Detect which cell encompasses the target text, then output its (X, Y) center coordinate. 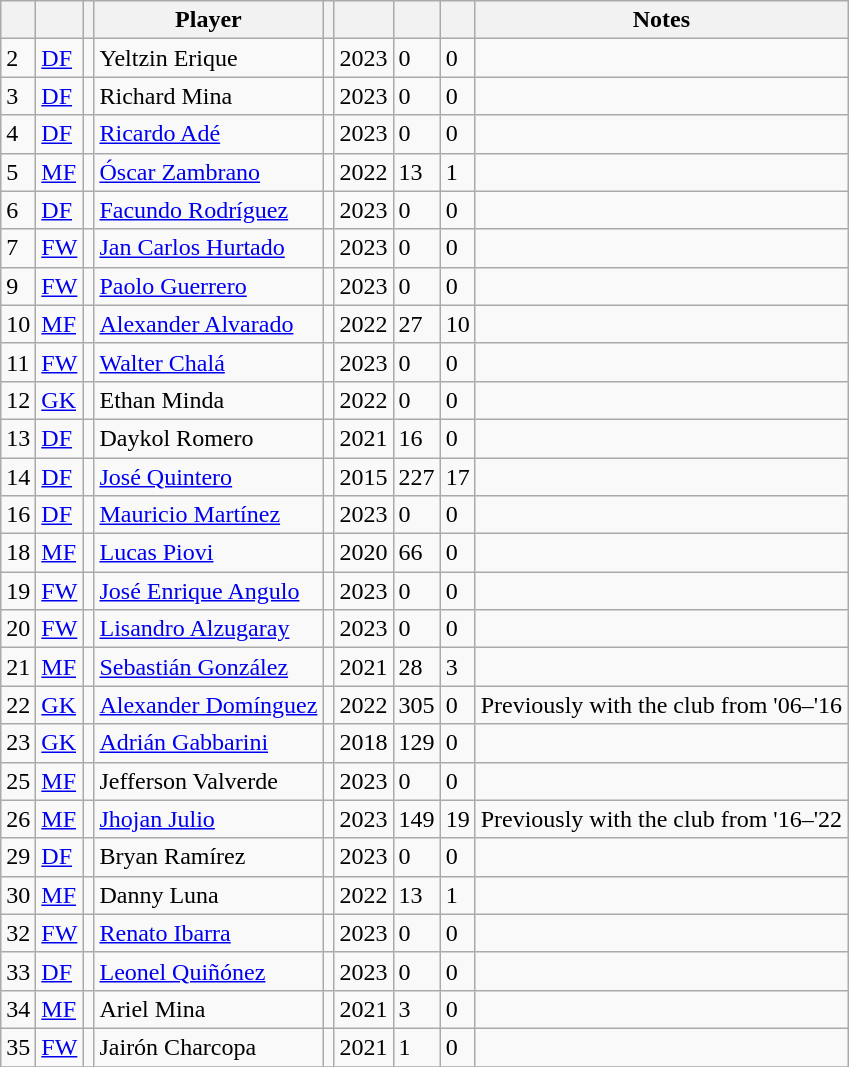
Adrián Gabbarini (208, 743)
305 (416, 705)
Lucas Piovi (208, 553)
Ethan Minda (208, 400)
2020 (364, 553)
Danny Luna (208, 895)
2 (18, 58)
27 (416, 324)
Richard Mina (208, 96)
28 (416, 667)
José Enrique Angulo (208, 591)
Paolo Guerrero (208, 286)
Bryan Ramírez (208, 857)
Facundo Rodríguez (208, 210)
25 (18, 781)
7 (18, 248)
2018 (364, 743)
Sebastián González (208, 667)
Notes (661, 20)
2015 (364, 477)
34 (18, 1009)
4 (18, 134)
21 (18, 667)
18 (18, 553)
Jefferson Valverde (208, 781)
Leonel Quiñónez (208, 971)
35 (18, 1047)
Previously with the club from '16–'22 (661, 819)
9 (18, 286)
12 (18, 400)
Óscar Zambrano (208, 172)
129 (416, 743)
José Quintero (208, 477)
Ariel Mina (208, 1009)
Previously with the club from '06–'16 (661, 705)
17 (458, 477)
23 (18, 743)
6 (18, 210)
Jhojan Julio (208, 819)
Alexander Alvarado (208, 324)
Yeltzin Erique (208, 58)
32 (18, 933)
Lisandro Alzugaray (208, 629)
Renato Ibarra (208, 933)
14 (18, 477)
Player (208, 20)
29 (18, 857)
Daykol Romero (208, 438)
66 (416, 553)
Jan Carlos Hurtado (208, 248)
20 (18, 629)
Ricardo Adé (208, 134)
Walter Chalá (208, 362)
26 (18, 819)
Jairón Charcopa (208, 1047)
227 (416, 477)
11 (18, 362)
Mauricio Martínez (208, 515)
33 (18, 971)
22 (18, 705)
149 (416, 819)
5 (18, 172)
30 (18, 895)
Alexander Domínguez (208, 705)
